Provide the (X, Y) coordinate of the cell's center where the given text is located.  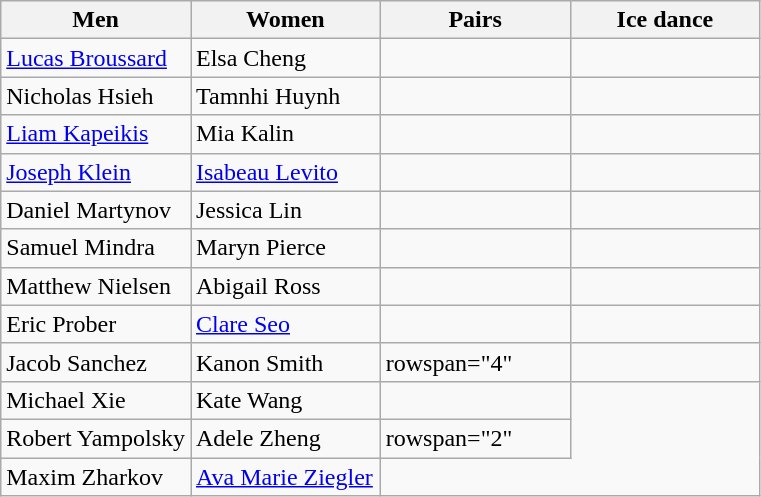
Ava Marie Ziegler (285, 477)
Jessica Lin (285, 210)
Adele Zheng (285, 438)
Pairs (475, 20)
Maryn Pierce (285, 248)
Liam Kapeikis (96, 134)
Abigail Ross (285, 286)
Mia Kalin (285, 134)
Elsa Cheng (285, 58)
Nicholas Hsieh (96, 96)
Matthew Nielsen (96, 286)
Tamnhi Huynh (285, 96)
Daniel Martynov (96, 210)
Ice dance (665, 20)
Jacob Sanchez (96, 362)
rowspan="2" (475, 438)
Clare Seo (285, 324)
Maxim Zharkov (96, 477)
Men (96, 20)
Kate Wang (285, 400)
Robert Yampolsky (96, 438)
Isabeau Levito (285, 172)
rowspan="4" (475, 362)
Women (285, 20)
Joseph Klein (96, 172)
Eric Prober (96, 324)
Samuel Mindra (96, 248)
Kanon Smith (285, 362)
Michael Xie (96, 400)
Lucas Broussard (96, 58)
